Capture the cell that displays the provided text and extract its (X, Y) central coordinate. 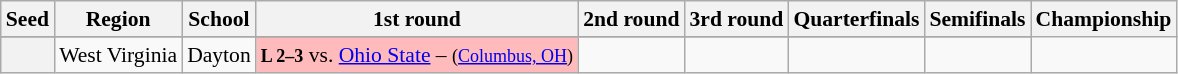
Championship (1104, 19)
Semifinals (977, 19)
West Virginia (118, 55)
Region (118, 19)
1st round (417, 19)
School (219, 19)
Dayton (219, 55)
2nd round (631, 19)
3rd round (736, 19)
Seed (28, 19)
Quarterfinals (856, 19)
L 2–3 vs. Ohio State – (Columbus, OH) (417, 55)
